Identify which cell holds the provided text, then report its (x, y) central coordinate. 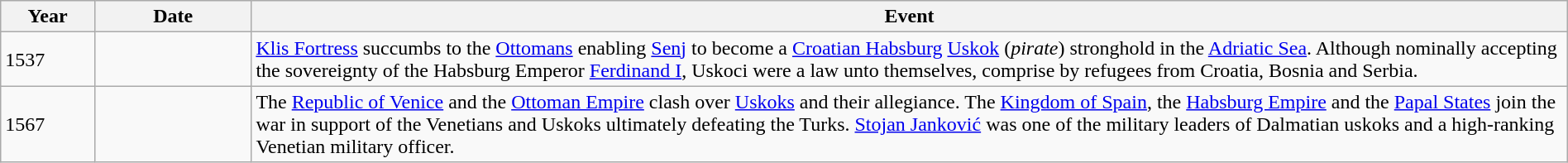
1537 (48, 60)
Year (48, 17)
Date (172, 17)
1567 (48, 124)
Event (910, 17)
